Pinpoint the cell where the given text exists, returning its [x, y] midpoint coordinate. 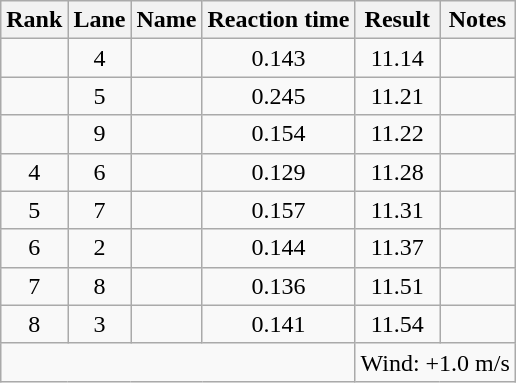
11.31 [398, 210]
0.136 [278, 286]
11.14 [398, 58]
0.154 [278, 134]
Result [398, 20]
Rank [34, 20]
11.54 [398, 324]
11.22 [398, 134]
Wind: +1.0 m/s [435, 362]
11.28 [398, 172]
Lane [100, 20]
11.37 [398, 248]
0.144 [278, 248]
2 [100, 248]
Name [166, 20]
11.21 [398, 96]
3 [100, 324]
0.141 [278, 324]
0.143 [278, 58]
0.129 [278, 172]
0.245 [278, 96]
Notes [478, 20]
9 [100, 134]
0.157 [278, 210]
11.51 [398, 286]
Reaction time [278, 20]
